Provide the [X, Y] coordinate of the cell's center where the given text is located.  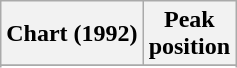
Peakposition [189, 34]
Chart (1992) [72, 34]
